Extract the [x, y] coordinate from the center of the cell holding the provided text.  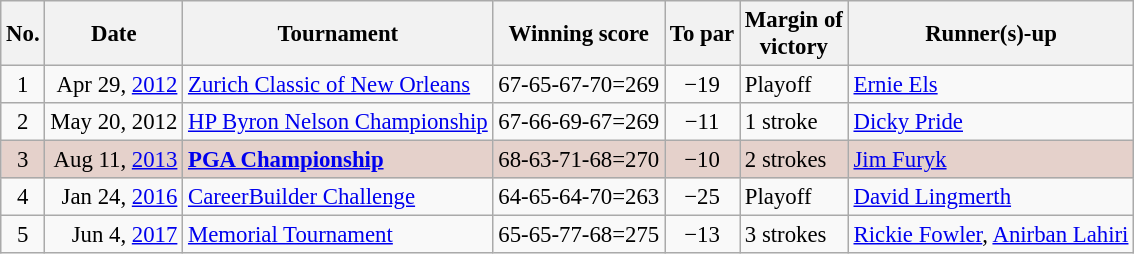
Memorial Tournament [338, 235]
CareerBuilder Challenge [338, 197]
1 stroke [794, 122]
Apr 29, 2012 [114, 85]
Rickie Fowler, Anirban Lahiri [991, 235]
−13 [702, 235]
67-66-69-67=269 [579, 122]
Date [114, 34]
Jan 24, 2016 [114, 197]
To par [702, 34]
Runner(s)-up [991, 34]
4 [23, 197]
−11 [702, 122]
No. [23, 34]
2 strokes [794, 160]
−10 [702, 160]
HP Byron Nelson Championship [338, 122]
68-63-71-68=270 [579, 160]
Winning score [579, 34]
Tournament [338, 34]
Dicky Pride [991, 122]
3 strokes [794, 235]
64-65-64-70=263 [579, 197]
Zurich Classic of New Orleans [338, 85]
Jim Furyk [991, 160]
3 [23, 160]
Ernie Els [991, 85]
David Lingmerth [991, 197]
May 20, 2012 [114, 122]
PGA Championship [338, 160]
2 [23, 122]
Margin ofvictory [794, 34]
Aug 11, 2013 [114, 160]
−25 [702, 197]
67-65-67-70=269 [579, 85]
−19 [702, 85]
Jun 4, 2017 [114, 235]
5 [23, 235]
65-65-77-68=275 [579, 235]
1 [23, 85]
